Search for the cell housing the specified text and yield its [X, Y] center coordinate. 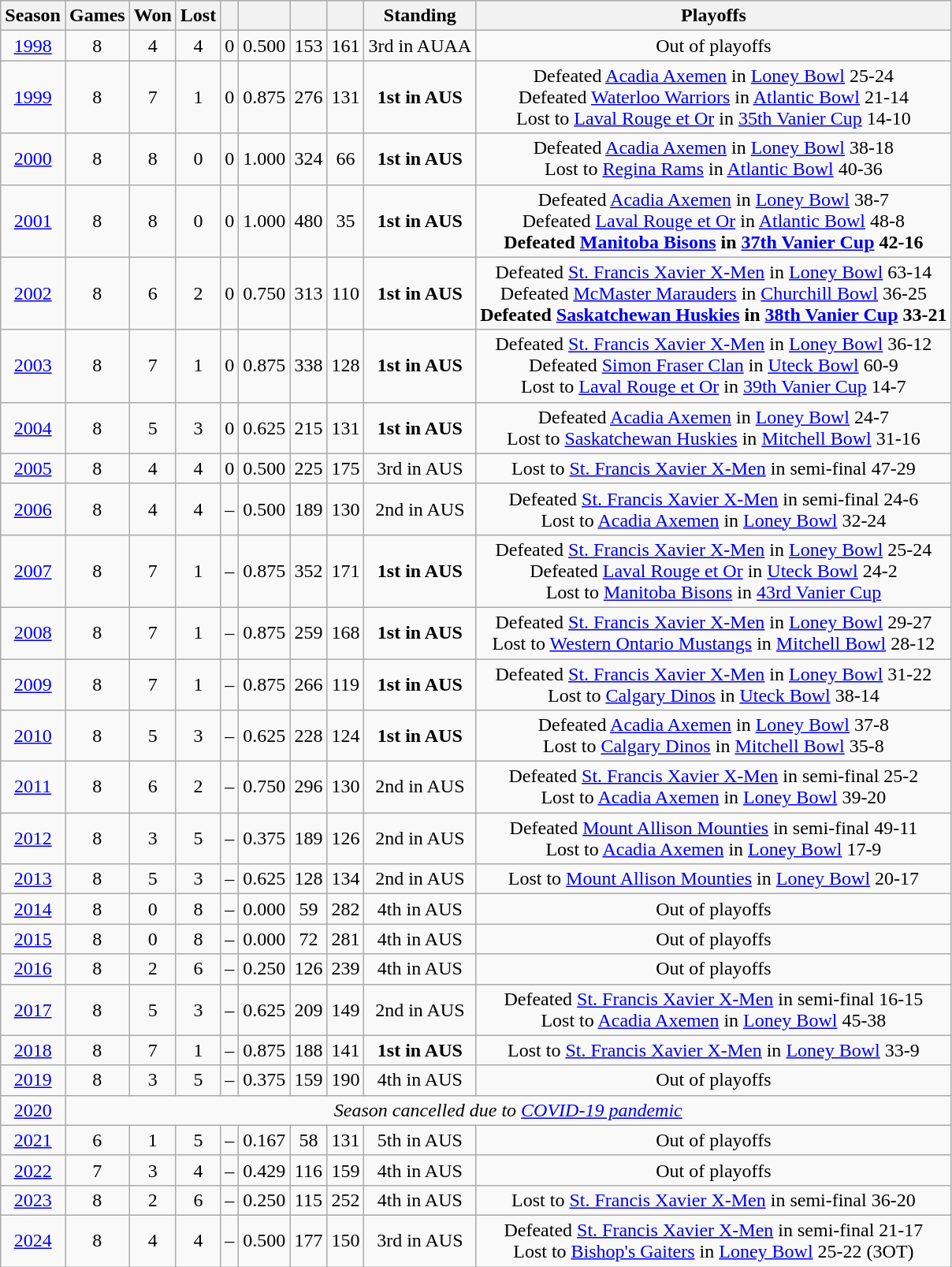
Defeated St. Francis Xavier X-Men in semi-final 24-6Lost to Acadia Axemen in Loney Bowl 32-24 [714, 509]
188 [309, 1050]
175 [345, 468]
3rd in AUAA [420, 46]
Lost [198, 16]
2005 [33, 468]
66 [345, 159]
Defeated Acadia Axemen in Loney Bowl 25-24Defeated Waterloo Warriors in Atlantic Bowl 21-14Lost to Laval Rouge et Or in 35th Vanier Cup 14-10 [714, 97]
480 [309, 221]
1999 [33, 97]
2020 [33, 1110]
215 [309, 427]
2006 [33, 509]
2013 [33, 879]
2004 [33, 427]
116 [309, 1170]
190 [345, 1080]
2016 [33, 969]
1998 [33, 46]
Defeated Acadia Axemen in Loney Bowl 38-7Defeated Laval Rouge et Or in Atlantic Bowl 48-8Defeated Manitoba Bisons in 37th Vanier Cup 42-16 [714, 221]
296 [309, 787]
150 [345, 1241]
171 [345, 571]
2007 [33, 571]
59 [309, 909]
149 [345, 1009]
161 [345, 46]
276 [309, 97]
2002 [33, 293]
239 [345, 969]
Season cancelled due to COVID-19 pandemic [508, 1110]
134 [345, 879]
Defeated Acadia Axemen in Loney Bowl 24-7Lost to Saskatchewan Huskies in Mitchell Bowl 31-16 [714, 427]
209 [309, 1009]
110 [345, 293]
Defeated Acadia Axemen in Loney Bowl 38-18Lost to Regina Rams in Atlantic Bowl 40-36 [714, 159]
2012 [33, 839]
141 [345, 1050]
2023 [33, 1200]
35 [345, 221]
Defeated St. Francis Xavier X-Men in Loney Bowl 29-27Lost to Western Ontario Mustangs in Mitchell Bowl 28-12 [714, 632]
324 [309, 159]
252 [345, 1200]
Defeated St. Francis Xavier X-Men in Loney Bowl 31-22Lost to Calgary Dinos in Uteck Bowl 38-14 [714, 684]
2003 [33, 366]
2009 [33, 684]
338 [309, 366]
Defeated St. Francis Xavier X-Men in semi-final 16-15Lost to Acadia Axemen in Loney Bowl 45-38 [714, 1009]
115 [309, 1200]
2011 [33, 787]
Season [33, 16]
177 [309, 1241]
119 [345, 684]
2008 [33, 632]
153 [309, 46]
2018 [33, 1050]
282 [345, 909]
2010 [33, 736]
58 [309, 1140]
Defeated Acadia Axemen in Loney Bowl 37-8Lost to Calgary Dinos in Mitchell Bowl 35-8 [714, 736]
72 [309, 939]
2019 [33, 1080]
2015 [33, 939]
2017 [33, 1009]
168 [345, 632]
124 [345, 736]
0.429 [265, 1170]
2001 [33, 221]
259 [309, 632]
Won [153, 16]
313 [309, 293]
225 [309, 468]
228 [309, 736]
Defeated Mount Allison Mounties in semi-final 49-11Lost to Acadia Axemen in Loney Bowl 17-9 [714, 839]
2021 [33, 1140]
Lost to St. Francis Xavier X-Men in semi-final 47-29 [714, 468]
Defeated St. Francis Xavier X-Men in semi-final 25-2Lost to Acadia Axemen in Loney Bowl 39-20 [714, 787]
Games [97, 16]
0.167 [265, 1140]
Playoffs [714, 16]
Lost to St. Francis Xavier X-Men in semi-final 36-20 [714, 1200]
2024 [33, 1241]
Lost to St. Francis Xavier X-Men in Loney Bowl 33-9 [714, 1050]
Defeated St. Francis Xavier X-Men in Loney Bowl 25-24Defeated Laval Rouge et Or in Uteck Bowl 24-2Lost to Manitoba Bisons in 43rd Vanier Cup [714, 571]
Defeated St. Francis Xavier X-Men in semi-final 21-17Lost to Bishop's Gaiters in Loney Bowl 25-22 (3OT) [714, 1241]
Lost to Mount Allison Mounties in Loney Bowl 20-17 [714, 879]
5th in AUS [420, 1140]
2000 [33, 159]
2022 [33, 1170]
266 [309, 684]
281 [345, 939]
Defeated St. Francis Xavier X-Men in Loney Bowl 36-12Defeated Simon Fraser Clan in Uteck Bowl 60-9Lost to Laval Rouge et Or in 39th Vanier Cup 14-7 [714, 366]
352 [309, 571]
Standing [420, 16]
2014 [33, 909]
